Locate the cell with the specified text and output its [X, Y] center coordinate. 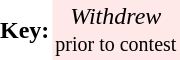
Withdrewprior to contest [116, 30]
